Locate the cell with the specified text and output its (x, y) center coordinate. 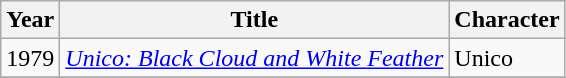
Year (30, 20)
Title (254, 20)
Unico: Black Cloud and White Feather (254, 58)
Unico (507, 58)
Character (507, 20)
1979 (30, 58)
